Capture the cell that displays the provided text and extract its (x, y) central coordinate. 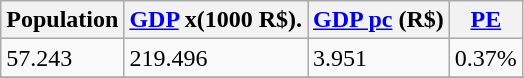
GDP x(1000 R$). (216, 20)
3.951 (379, 58)
57.243 (62, 58)
Population (62, 20)
0.37% (486, 58)
GDP pc (R$) (379, 20)
219.496 (216, 58)
PE (486, 20)
